Provide the (X, Y) coordinate of the cell's center where the given text is located.  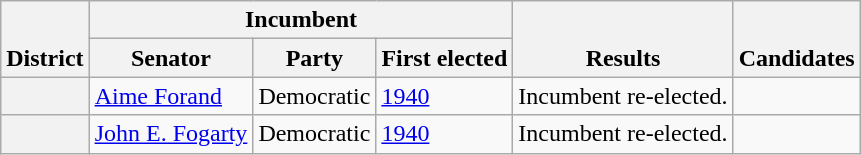
Senator (171, 58)
First elected (444, 58)
Incumbent (301, 20)
Candidates (796, 39)
Party (314, 58)
John E. Fogarty (171, 134)
Aime Forand (171, 96)
District (45, 39)
Results (623, 39)
